From the cell containing the given text, extract its center point as (X, Y) coordinate. 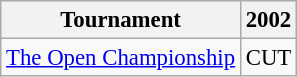
The Open Championship (121, 58)
2002 (268, 20)
CUT (268, 58)
Tournament (121, 20)
